Extract the [X, Y] coordinate from the center of the cell holding the provided text.  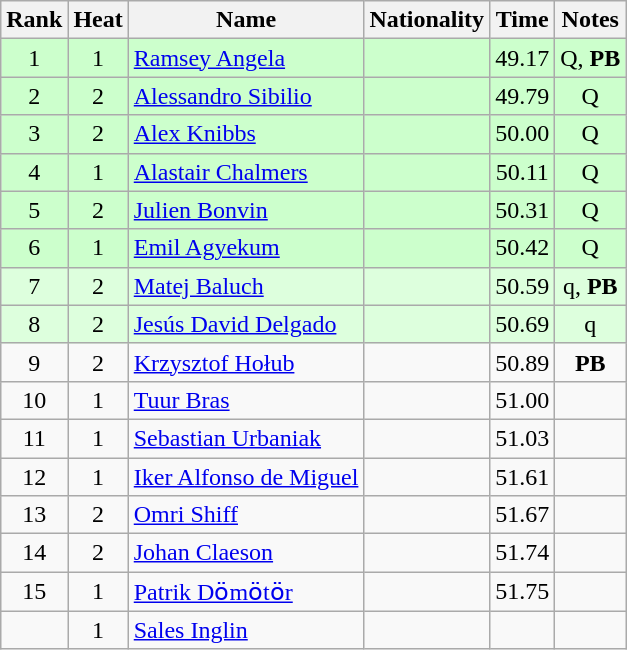
14 [34, 553]
15 [34, 592]
10 [34, 400]
7 [34, 286]
50.00 [522, 134]
q, PB [590, 286]
51.61 [522, 477]
Iker Alfonso de Miguel [246, 477]
8 [34, 324]
Sebastian Urbaniak [246, 438]
Julien Bonvin [246, 210]
Alessandro Sibilio [246, 96]
3 [34, 134]
9 [34, 362]
6 [34, 248]
Ramsey Angela [246, 58]
Krzysztof Hołub [246, 362]
Tuur Bras [246, 400]
Time [522, 20]
Nationality [427, 20]
49.79 [522, 96]
49.17 [522, 58]
50.11 [522, 172]
Q, PB [590, 58]
Patrik Dӧmӧtӧr [246, 592]
51.00 [522, 400]
Matej Baluch [246, 286]
51.74 [522, 553]
4 [34, 172]
q [590, 324]
Omri Shiff [246, 515]
50.89 [522, 362]
51.75 [522, 592]
Jesús David Delgado [246, 324]
50.69 [522, 324]
Johan Claeson [246, 553]
51.67 [522, 515]
Sales Inglin [246, 630]
Alex Knibbs [246, 134]
5 [34, 210]
Notes [590, 20]
Heat [98, 20]
12 [34, 477]
50.59 [522, 286]
Alastair Chalmers [246, 172]
11 [34, 438]
Rank [34, 20]
PB [590, 362]
51.03 [522, 438]
Name [246, 20]
50.42 [522, 248]
13 [34, 515]
Emil Agyekum [246, 248]
50.31 [522, 210]
